Locate the cell with the specified text and output its [x, y] center coordinate. 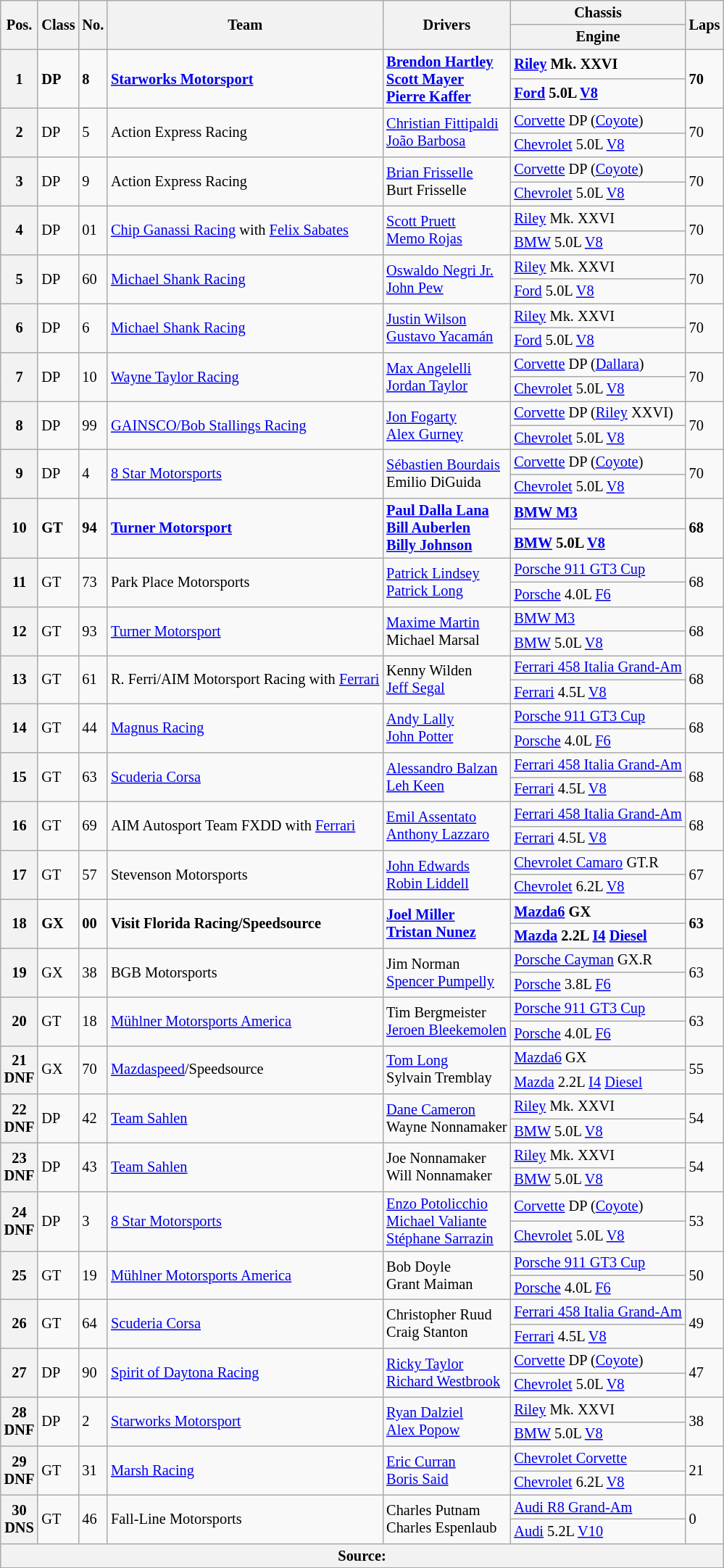
Christian Fittipaldi João Barbosa [446, 132]
0 [704, 1519]
00 [93, 923]
30DNS [20, 1519]
61 [93, 680]
Corvette DP (Dallara) [597, 364]
Emil Assentato Anthony Lazzaro [446, 826]
69 [93, 826]
Jon Fogarty Alex Gurney [446, 425]
29DNF [20, 1469]
43 [93, 1167]
Max Angelelli Jordan Taylor [446, 377]
44 [93, 727]
25 [20, 1275]
Fall-Line Motorsports [245, 1519]
Charles Putnam Charles Espenlaub [446, 1519]
Audi 5.2L V10 [597, 1531]
Christopher Ruud Craig Stanton [446, 1325]
1 [20, 79]
57 [93, 874]
Team [245, 25]
Paul Dalla Lana Bill Auberlen Billy Johnson [446, 528]
17 [20, 874]
15 [20, 777]
21DNF [20, 1069]
Class [58, 25]
Laps [704, 25]
60 [93, 278]
Source: [362, 1556]
23DNF [20, 1167]
50 [704, 1275]
Dane Cameron Wayne Nonnamaker [446, 1119]
Magnus Racing [245, 727]
Kenny Wilden Jeff Segal [446, 680]
94 [93, 528]
21 [704, 1469]
Patrick Lindsey Patrick Long [446, 581]
Ryan Dalziel Alex Popow [446, 1422]
Brendon Hartley Scott Mayer Pierre Kaffer [446, 79]
AIM Autosport Team FXDD with Ferrari [245, 826]
Engine [597, 37]
46 [93, 1519]
12 [20, 630]
28DNF [20, 1422]
Bob Doyle Grant Maiman [446, 1275]
49 [704, 1325]
42 [93, 1119]
Marsh Racing [245, 1469]
Tim Bergmeister Jeroen Bleekemolen [446, 1020]
Maxime Martin Michael Marsal [446, 630]
16 [20, 826]
14 [20, 727]
99 [93, 425]
90 [93, 1372]
73 [93, 581]
Enzo Potolicchio Michael Valiante Stéphane Sarrazin [446, 1222]
22DNF [20, 1119]
John Edwards Robin Liddell [446, 874]
Pos. [20, 25]
47 [704, 1372]
Chevrolet Camaro GT.R [597, 862]
26 [20, 1325]
GAINSCO/Bob Stallings Racing [245, 425]
BGB Motorsports [245, 972]
55 [704, 1069]
11 [20, 581]
Eric Curran Boris Said [446, 1469]
Chip Ganassi Racing with Felix Sabates [245, 230]
Andy Lally John Potter [446, 727]
20 [20, 1020]
Porsche 3.8L F6 [597, 985]
Justin Wilson Gustavo Yacamán [446, 328]
Park Place Motorsports [245, 581]
Sébastien Bourdais Emilio DiGuida [446, 474]
Jim Norman Spencer Pumpelly [446, 972]
53 [704, 1222]
Porsche Cayman GX.R [597, 960]
Oswaldo Negri Jr. John Pew [446, 278]
R. Ferri/AIM Motorsport Racing with Ferrari [245, 680]
No. [93, 25]
Tom Long Sylvain Tremblay [446, 1069]
Chevrolet Corvette [597, 1458]
Scott Pruett Memo Rojas [446, 230]
Drivers [446, 25]
7 [20, 377]
24DNF [20, 1222]
93 [93, 630]
Wayne Taylor Racing [245, 377]
Alessandro Balzan Leh Keen [446, 777]
27 [20, 1372]
Brian Frisselle Burt Frisselle [446, 181]
Joel Miller Tristan Nunez [446, 923]
Ricky Taylor Richard Westbrook [446, 1372]
Visit Florida Racing/Speedsource [245, 923]
01 [93, 230]
31 [93, 1469]
Spirit of Daytona Racing [245, 1372]
Audi R8 Grand-Am [597, 1507]
Joe Nonnamaker Will Nonnamaker [446, 1167]
Chassis [597, 12]
13 [20, 680]
64 [93, 1325]
Stevenson Motorsports [245, 874]
67 [704, 874]
Mazdaspeed/Speedsource [245, 1069]
Corvette DP (Riley XXVI) [597, 413]
